Output the (x, y) coordinate of the center of the cell containing the given text.  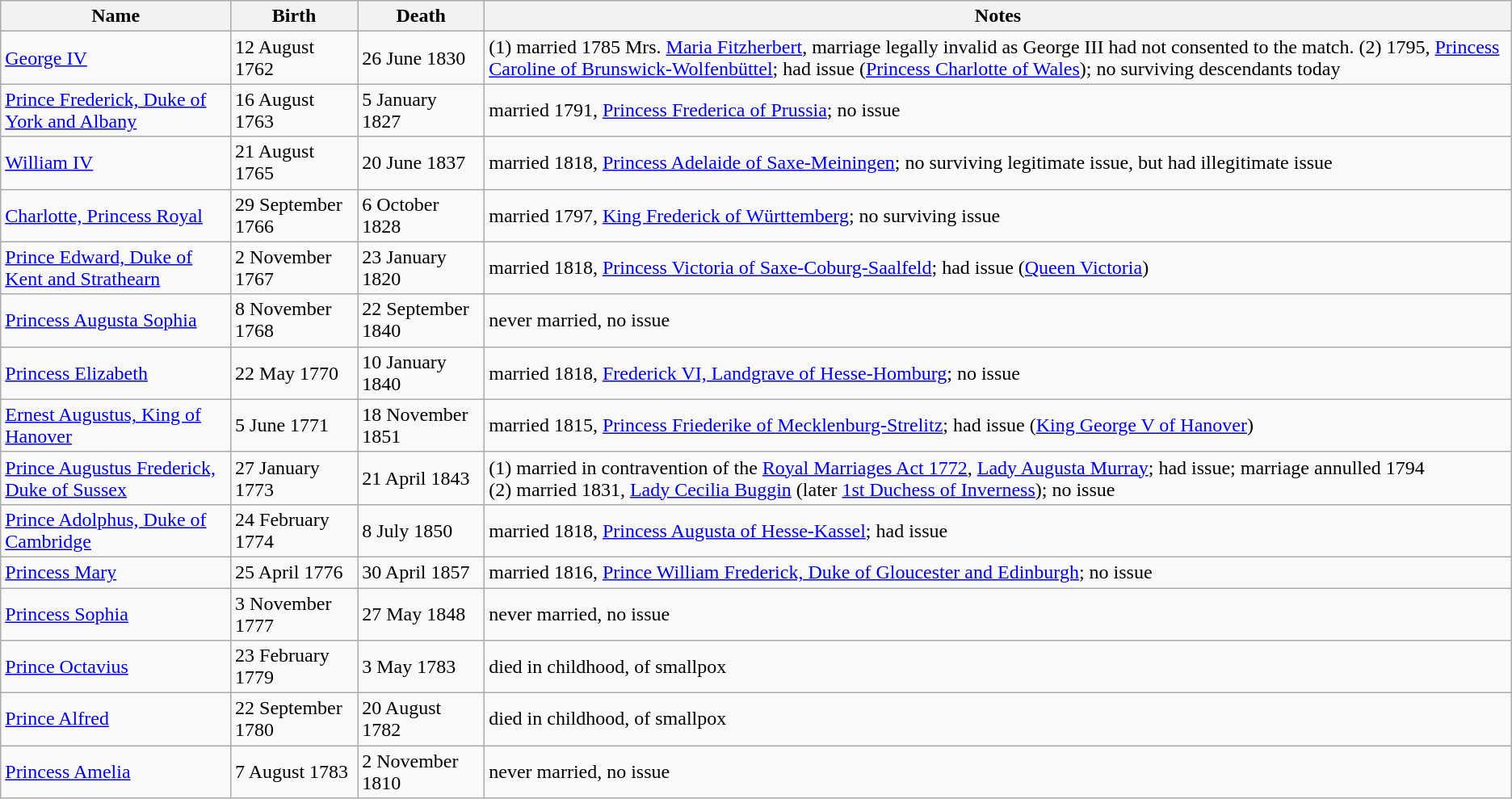
27 May 1848 (422, 614)
married 1791, Princess Frederica of Prussia; no issue (998, 110)
Princess Elizabeth (116, 373)
married 1815, Princess Friederike of Mecklenburg-Strelitz; had issue (King George V of Hanover) (998, 425)
30 April 1857 (422, 572)
25 April 1776 (294, 572)
3 May 1783 (422, 667)
married 1818, Princess Augusta of Hesse-Kassel; had issue (998, 530)
Notes (998, 16)
Name (116, 16)
16 August 1763 (294, 110)
2 November 1810 (422, 772)
22 May 1770 (294, 373)
Charlotte, Princess Royal (116, 215)
22 September 1780 (294, 719)
10 January 1840 (422, 373)
24 February 1774 (294, 530)
5 January 1827 (422, 110)
Princess Sophia (116, 614)
18 November 1851 (422, 425)
26 June 1830 (422, 58)
Ernest Augustus, King of Hanover (116, 425)
Prince Adolphus, Duke of Cambridge (116, 530)
married 1797, King Frederick of Württemberg; no surviving issue (998, 215)
6 October 1828 (422, 215)
Prince Frederick, Duke of York and Albany (116, 110)
Prince Edward, Duke of Kent and Strathearn (116, 268)
married 1818, Princess Adelaide of Saxe-Meiningen; no surviving legitimate issue, but had illegitimate issue (998, 163)
27 January 1773 (294, 478)
Death (422, 16)
23 January 1820 (422, 268)
Princess Amelia (116, 772)
7 August 1783 (294, 772)
3 November 1777 (294, 614)
20 August 1782 (422, 719)
Princess Mary (116, 572)
Prince Alfred (116, 719)
Birth (294, 16)
married 1816, Prince William Frederick, Duke of Gloucester and Edinburgh; no issue (998, 572)
William IV (116, 163)
23 February 1779 (294, 667)
Princess Augusta Sophia (116, 320)
Prince Augustus Frederick, Duke of Sussex (116, 478)
21 April 1843 (422, 478)
29 September 1766 (294, 215)
8 November 1768 (294, 320)
George IV (116, 58)
married 1818, Frederick VI, Landgrave of Hesse-Homburg; no issue (998, 373)
2 November 1767 (294, 268)
8 July 1850 (422, 530)
21 August 1765 (294, 163)
Prince Octavius (116, 667)
20 June 1837 (422, 163)
5 June 1771 (294, 425)
22 September 1840 (422, 320)
12 August 1762 (294, 58)
married 1818, Princess Victoria of Saxe-Coburg-Saalfeld; had issue (Queen Victoria) (998, 268)
